Identify which cell holds the provided text, then report its (X, Y) central coordinate. 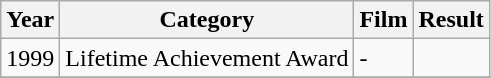
1999 (30, 58)
Result (451, 20)
- (384, 58)
Year (30, 20)
Category (207, 20)
Film (384, 20)
Lifetime Achievement Award (207, 58)
